Capture the cell that displays the provided text and extract its [X, Y] central coordinate. 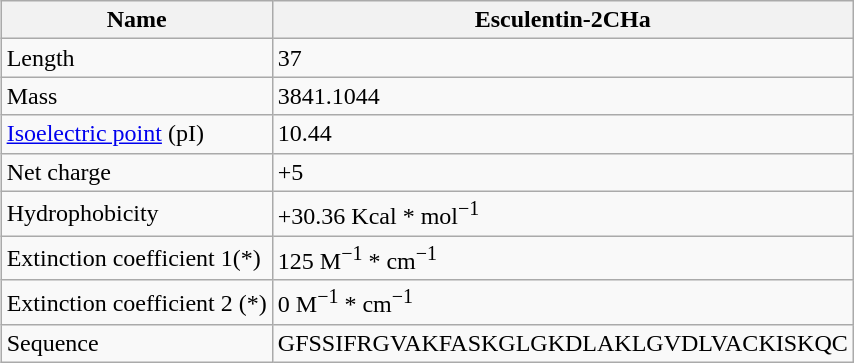
Sequence [136, 344]
Isoelectric point (pI) [136, 134]
Net charge [136, 172]
Mass [136, 96]
Length [136, 58]
10.44 [562, 134]
+5 [562, 172]
Name [136, 20]
37 [562, 58]
125 M−1 * cm−1 [562, 258]
Esculentin-2CHa [562, 20]
GFSSIFRGVAKFASKGLGKDLAKLGVDLVACKISKQC [562, 344]
0 M−1 * cm−1 [562, 302]
Extinction coefficient 2 (*) [136, 302]
3841.1044 [562, 96]
Hydrophobicity [136, 214]
+30.36 Kcal * mol−1 [562, 214]
Extinction coefficient 1(*) [136, 258]
